Return (x, y) of the center of cell containing provided text 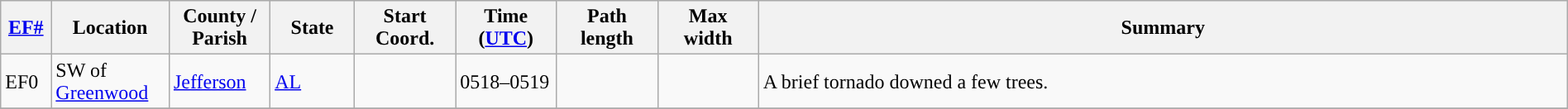
Location (111, 28)
Summary (1163, 28)
Max width (708, 28)
State (313, 28)
0518–0519 (506, 81)
Start Coord. (404, 28)
A brief tornado downed a few trees. (1163, 81)
Path length (607, 28)
County / Parish (219, 28)
Jefferson (219, 81)
AL (313, 81)
EF0 (26, 81)
SW of Greenwood (111, 81)
Time (UTC) (506, 28)
EF# (26, 28)
